Search for the cell housing the specified text and yield its (x, y) center coordinate. 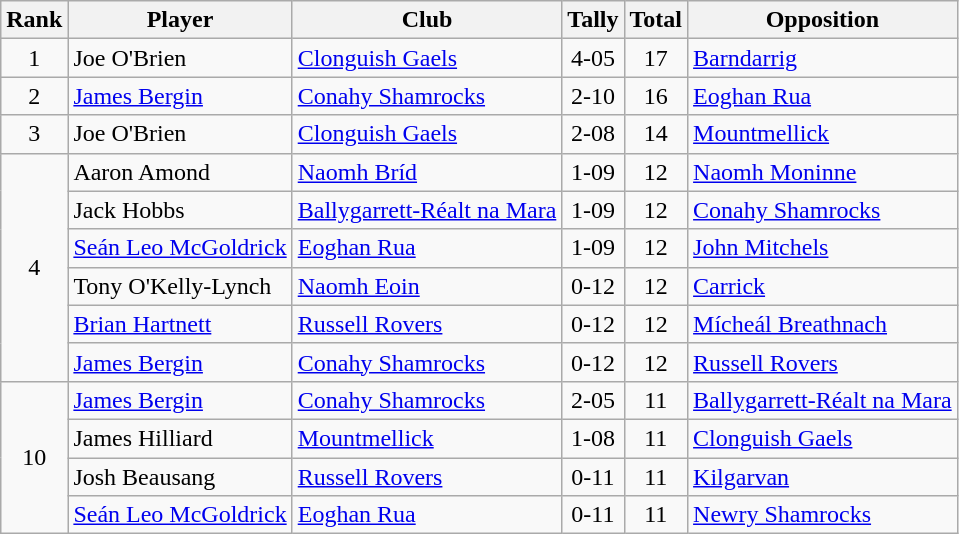
2-10 (593, 96)
14 (656, 134)
Club (427, 20)
Naomh Moninne (823, 172)
10 (34, 457)
Josh Beausang (180, 477)
2 (34, 96)
Jack Hobbs (180, 210)
Kilgarvan (823, 477)
Barndarrig (823, 58)
4 (34, 267)
4-05 (593, 58)
3 (34, 134)
John Mitchels (823, 248)
Mícheál Breathnach (823, 324)
16 (656, 96)
Player (180, 20)
Brian Hartnett (180, 324)
1-08 (593, 438)
Naomh Bríd (427, 172)
Total (656, 20)
Carrick (823, 286)
Naomh Eoin (427, 286)
2-08 (593, 134)
Rank (34, 20)
Opposition (823, 20)
James Hilliard (180, 438)
17 (656, 58)
2-05 (593, 400)
1 (34, 58)
Aaron Amond (180, 172)
Tally (593, 20)
Tony O'Kelly-Lynch (180, 286)
Newry Shamrocks (823, 515)
